For the text-containing cell, return its midpoint in [X, Y] coordinate format. 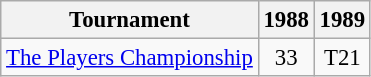
1988 [286, 20]
Tournament [130, 20]
1989 [342, 20]
T21 [342, 58]
33 [286, 58]
The Players Championship [130, 58]
